For the text-containing cell, return its midpoint in [X, Y] coordinate format. 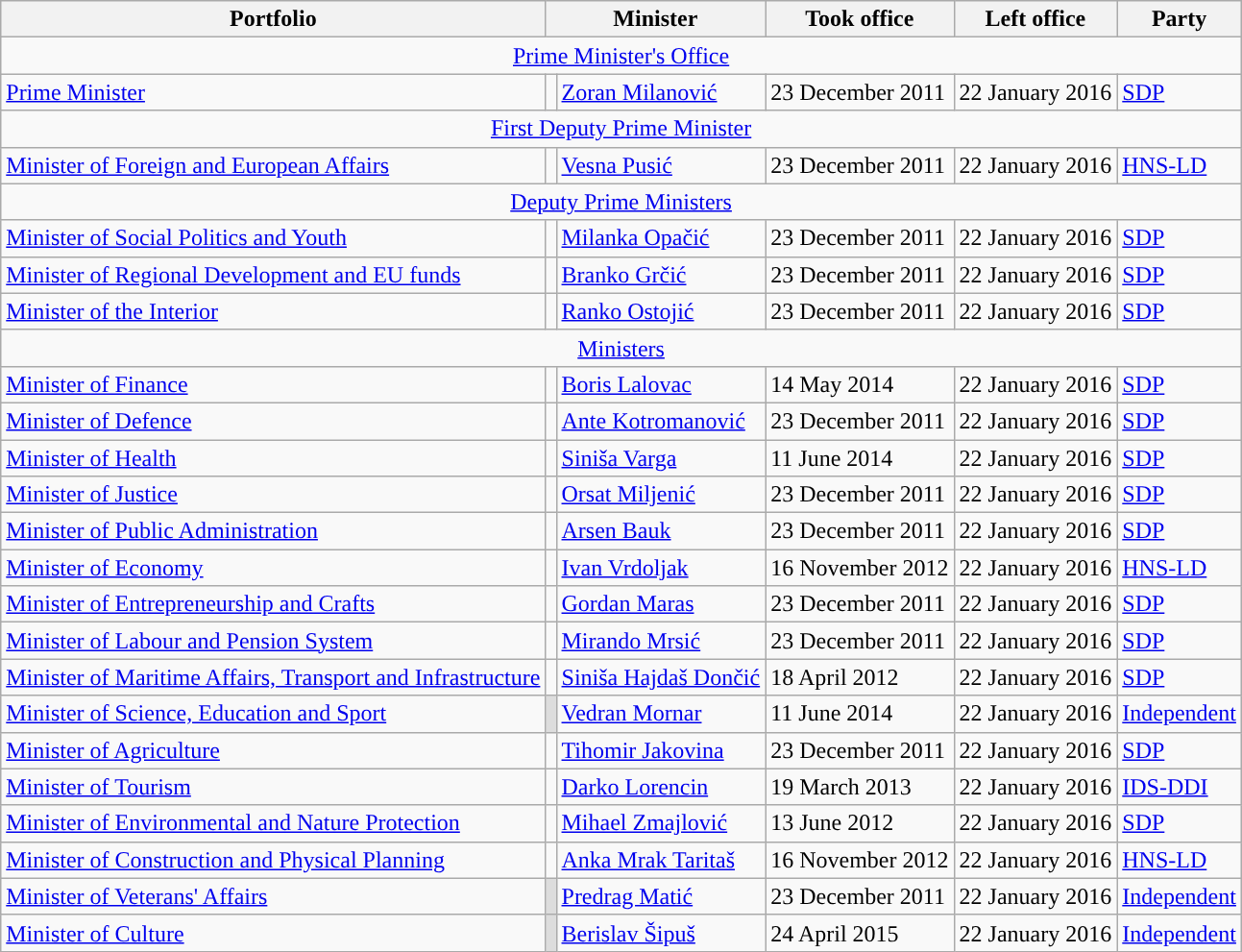
Prime Minister's Office [621, 56]
Minister of Regional Development and EU funds [273, 275]
Minister of Culture [273, 933]
Minister of Economy [273, 568]
Milanka Opačić [661, 238]
14 May 2014 [860, 384]
Minister of Foreign and European Affairs [273, 165]
Minister of Science, Education and Sport [273, 714]
Orsat Miljenić [661, 495]
Berislav Šipuš [661, 933]
Minister of Entrepreneurship and Crafts [273, 604]
Minister of Labour and Pension System [273, 641]
Took office [860, 19]
19 March 2013 [860, 787]
Deputy Prime Ministers [621, 202]
Zoran Milanović [661, 92]
First Deputy Prime Minister [621, 129]
Minister of Defence [273, 421]
Minister of Veterans' Affairs [273, 896]
Branko Grčić [661, 275]
Tihomir Jakovina [661, 750]
Minister of Justice [273, 495]
Minister of Environmental and Nature Protection [273, 823]
Anka Mrak Taritaš [661, 860]
Portfolio [273, 19]
Ranko Ostojić [661, 311]
Predrag Matić [661, 896]
Minister of the Interior [273, 311]
24 April 2015 [860, 933]
Vesna Pusić [661, 165]
Ivan Vrdoljak [661, 568]
Siniša Hajdaš Dončić [661, 677]
Siniša Varga [661, 458]
Prime Minister [273, 92]
Minister of Health [273, 458]
Vedran Mornar [661, 714]
Minister of Tourism [273, 787]
13 June 2012 [860, 823]
IDS-DDI [1180, 787]
Left office [1035, 19]
Minister [655, 19]
Ministers [621, 348]
Arsen Bauk [661, 531]
Minister of Finance [273, 384]
Boris Lalovac [661, 384]
Gordan Maras [661, 604]
18 April 2012 [860, 677]
Minister of Maritime Affairs, Transport and Infrastructure [273, 677]
Minister of Agriculture [273, 750]
Ante Kotromanović [661, 421]
Mirando Mrsić [661, 641]
Minister of Social Politics and Youth [273, 238]
Mihael Zmajlović [661, 823]
Party [1180, 19]
Minister of Public Administration [273, 531]
Minister of Construction and Physical Planning [273, 860]
Darko Lorencin [661, 787]
